Find where the given text appears and provide that cell's center as (x, y) coordinate. 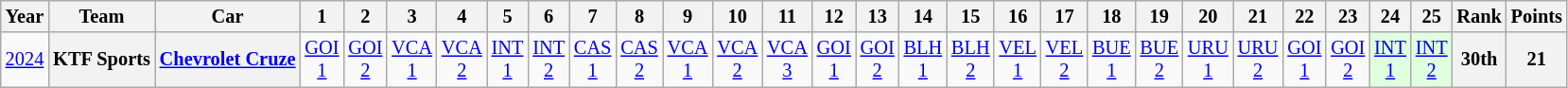
24 (1390, 16)
Rank (1479, 16)
VEL2 (1065, 60)
20 (1209, 16)
13 (878, 16)
25 (1432, 16)
4 (462, 16)
5 (508, 16)
6 (549, 16)
Team (102, 16)
URU1 (1209, 60)
2024 (25, 60)
KTF Sports (102, 60)
URU2 (1258, 60)
11 (787, 16)
Car (228, 16)
BLH1 (923, 60)
VEL1 (1018, 60)
BLH2 (970, 60)
16 (1018, 16)
BUE2 (1159, 60)
3 (412, 16)
14 (923, 16)
12 (834, 16)
15 (970, 16)
8 (639, 16)
Chevrolet Cruze (228, 60)
CAS1 (592, 60)
1 (322, 16)
18 (1111, 16)
CAS2 (639, 60)
Year (25, 16)
BUE1 (1111, 60)
30th (1479, 60)
2 (365, 16)
10 (738, 16)
7 (592, 16)
23 (1348, 16)
Points (1537, 16)
VCA3 (787, 60)
9 (688, 16)
22 (1304, 16)
19 (1159, 16)
17 (1065, 16)
